Pinpoint the cell where the given text exists, returning its (X, Y) midpoint coordinate. 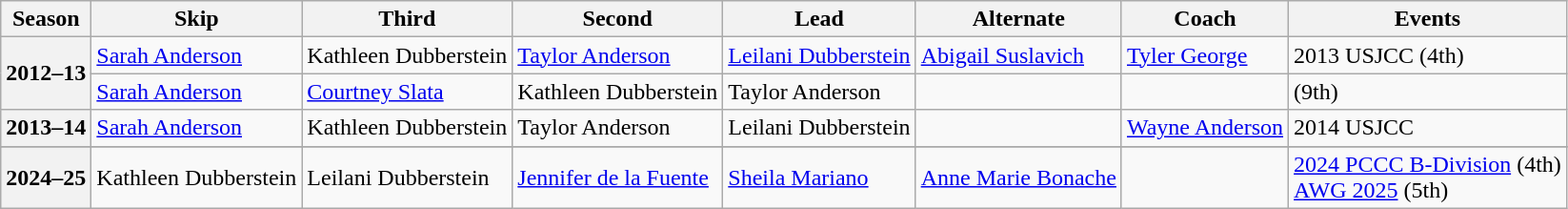
2014 USJCC (1428, 128)
Courtney Slata (408, 92)
2013 USJCC (4th) (1428, 55)
2024 PCCC B-Division (4th) AWG 2025 (5th) (1428, 178)
Alternate (1018, 19)
Jennifer de la Fuente (617, 178)
Skip (196, 19)
Events (1428, 19)
Lead (819, 19)
Sheila Mariano (819, 178)
(9th) (1428, 92)
Coach (1204, 19)
Wayne Anderson (1204, 128)
Anne Marie Bonache (1018, 178)
Season (46, 19)
2024–25 (46, 178)
Third (408, 19)
2013–14 (46, 128)
Tyler George (1204, 55)
Second (617, 19)
2012–13 (46, 73)
Abigail Suslavich (1018, 55)
